Find where the given text appears and provide that cell's center as [x, y] coordinate. 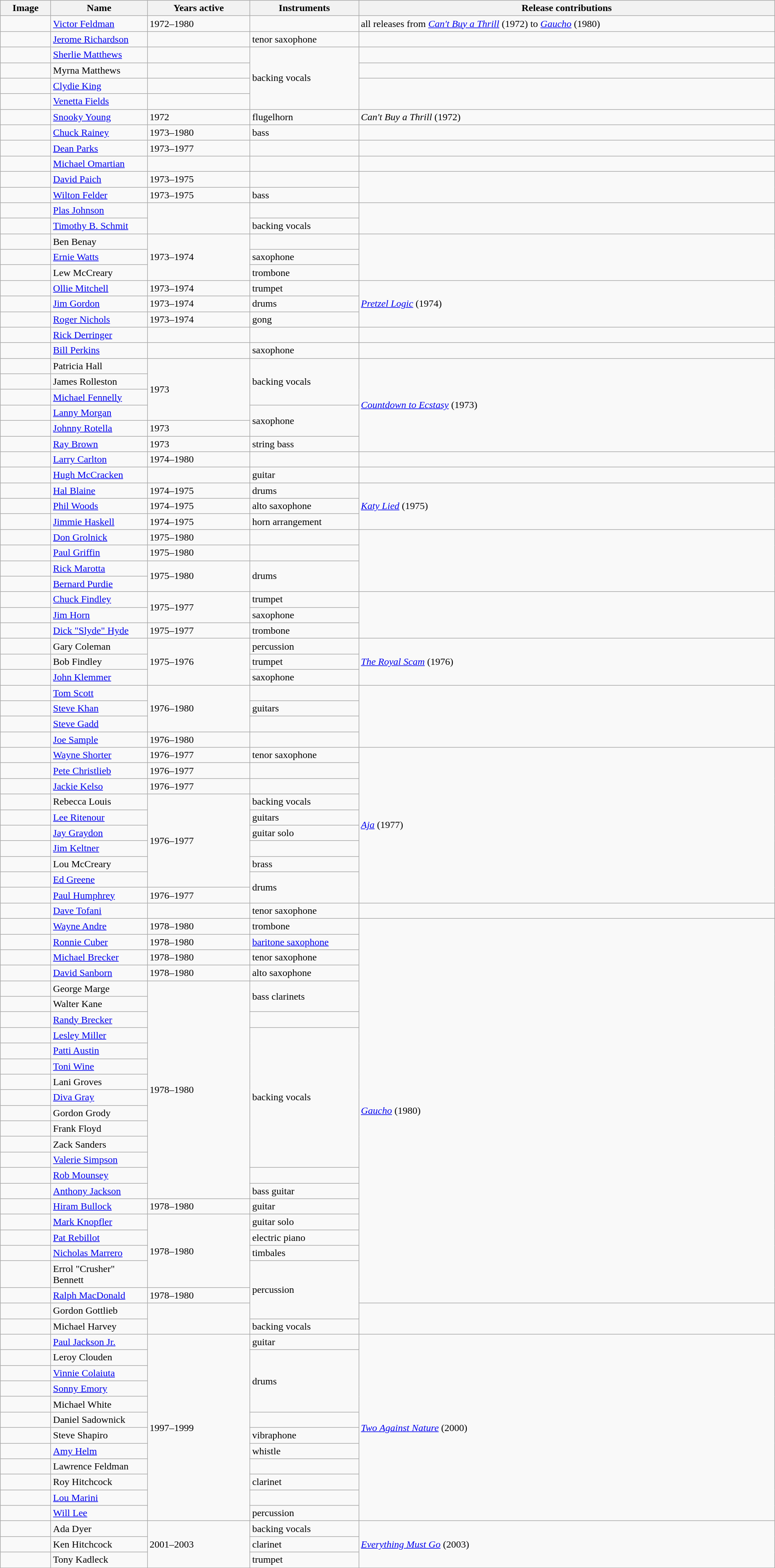
Rick Marotta [99, 568]
1973–1980 [199, 132]
Ray Brown [99, 444]
Victor Feldman [99, 24]
Pat Rebillot [99, 1238]
Michael Omartian [99, 164]
Ed Greene [99, 879]
Jimmie Haskell [99, 522]
Diva Gray [99, 1097]
Ralph MacDonald [99, 1295]
Dean Parks [99, 148]
Jim Horn [99, 615]
Dave Tofani [99, 911]
Snooky Young [99, 117]
Lee Ritenour [99, 817]
Lew McCreary [99, 273]
Ben Benay [99, 242]
Ada Dyer [99, 1529]
Rob Mounsey [99, 1175]
brass [304, 864]
Michael Harvey [99, 1326]
Nicholas Marrero [99, 1253]
string bass [304, 444]
Jay Graydon [99, 833]
Paul Griffin [99, 553]
Name [99, 8]
Lesley Miller [99, 1035]
Patricia Hall [99, 366]
Lanny Morgan [99, 413]
Countdown to Ecstasy (1973) [567, 405]
Ernie Watts [99, 257]
Pretzel Logic (1974) [567, 304]
Dick "Slyde" Hyde [99, 630]
James Rolleston [99, 381]
Two Against Nature (2000) [567, 1428]
Sherlie Matthews [99, 55]
1974–1980 [199, 460]
Steve Khan [99, 709]
Gordon Grody [99, 1113]
Gaucho (1980) [567, 1110]
Wayne Shorter [99, 755]
Joe Sample [99, 740]
Lani Groves [99, 1082]
Lawrence Feldman [99, 1467]
2001–2003 [199, 1544]
Michael White [99, 1404]
Pete Christlieb [99, 771]
Katy Lied (1975) [567, 506]
Steve Gadd [99, 724]
Jim Keltner [99, 848]
1972 [199, 117]
The Royal Scam (1976) [567, 662]
all releases from Can't Buy a Thrill (1972) to Gaucho (1980) [567, 24]
Lou McCreary [99, 864]
Venetta Fields [99, 101]
Walter Kane [99, 1004]
Daniel Sadownick [99, 1420]
Jim Gordon [99, 304]
horn arrangement [304, 522]
Jackie Kelso [99, 786]
David Paich [99, 179]
Rebecca Louis [99, 802]
Roger Nichols [99, 319]
Clydie King [99, 86]
Amy Helm [99, 1451]
Everything Must Go (2003) [567, 1544]
Roy Hitchcock [99, 1482]
Aja (1977) [567, 825]
1997–1999 [199, 1428]
Wilton Felder [99, 195]
Sonny Emory [99, 1389]
Zack Sanders [99, 1144]
1972–1980 [199, 24]
whistle [304, 1451]
Rick Derringer [99, 335]
gong [304, 319]
Tom Scott [99, 693]
Instruments [304, 8]
Image [26, 8]
Anthony Jackson [99, 1191]
Vinnie Colaiuta [99, 1373]
Errol "Crusher" Bennett [99, 1274]
Hugh McCracken [99, 475]
Paul Jackson Jr. [99, 1342]
Michael Fennelly [99, 397]
1975–1976 [199, 662]
Plas Johnson [99, 211]
Bill Perkins [99, 350]
Tony Kadleck [99, 1560]
Frank Floyd [99, 1128]
David Sanborn [99, 973]
Randy Brecker [99, 1020]
Michael Brecker [99, 958]
Hal Blaine [99, 491]
baritone saxophone [304, 942]
Leroy Clouden [99, 1357]
Chuck Rainey [99, 132]
Hiram Bullock [99, 1207]
vibraphone [304, 1435]
Jerome Richardson [99, 39]
Valerie Simpson [99, 1160]
Larry Carlton [99, 460]
Ollie Mitchell [99, 288]
Gary Coleman [99, 646]
Timothy B. Schmit [99, 226]
Patti Austin [99, 1051]
Bob Findley [99, 662]
Phil Woods [99, 506]
Toni Wine [99, 1066]
Years active [199, 8]
Gordon Gottlieb [99, 1311]
timbales [304, 1253]
1973–1977 [199, 148]
bass clarinets [304, 996]
Can't Buy a Thrill (1972) [567, 117]
George Marge [99, 989]
Myrna Matthews [99, 70]
Lou Marini [99, 1498]
Ronnie Cuber [99, 942]
Don Grolnick [99, 537]
electric piano [304, 1238]
flugelhorn [304, 117]
Release contributions [567, 8]
Ken Hitchcock [99, 1544]
Steve Shapiro [99, 1435]
Paul Humphrey [99, 895]
Johnny Rotella [99, 428]
bass guitar [304, 1191]
Will Lee [99, 1513]
Mark Knopfler [99, 1222]
John Klemmer [99, 677]
Chuck Findley [99, 599]
Bernard Purdie [99, 584]
Wayne Andre [99, 926]
